Search for the cell housing the specified text and yield its [X, Y] center coordinate. 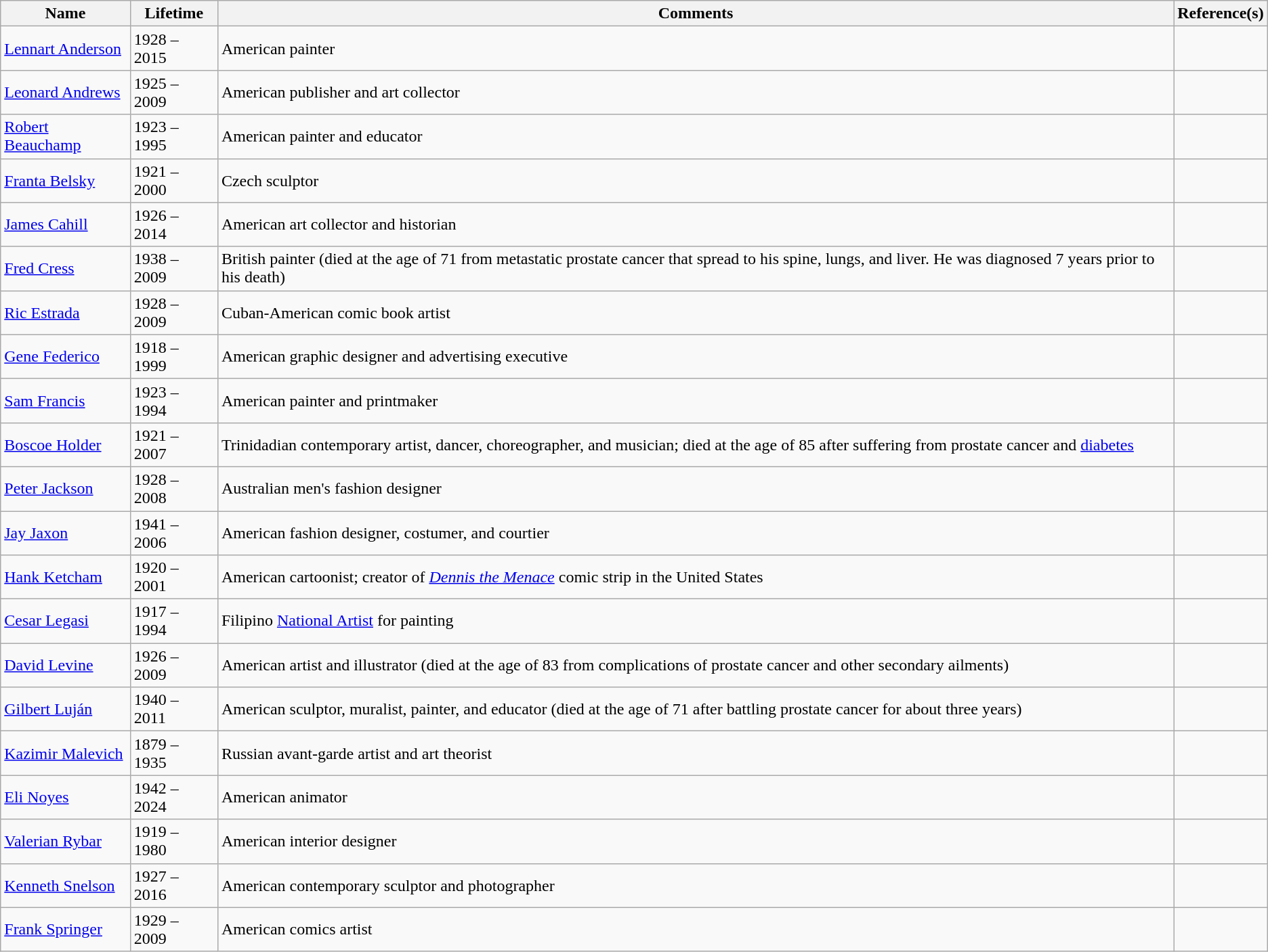
1928 – 2015 [173, 49]
Australian men's fashion designer [695, 489]
Eli Noyes [66, 798]
1929 – 2009 [173, 929]
Robert Beauchamp [66, 137]
1920 – 2001 [173, 577]
American contemporary sculptor and photographer [695, 886]
1942 – 2024 [173, 798]
American cartoonist; creator of Dennis the Menace comic strip in the United States [695, 577]
1925 – 2009 [173, 92]
1941 – 2006 [173, 532]
Boscoe Holder [66, 444]
1926 – 2009 [173, 665]
American animator [695, 798]
1879 – 1935 [173, 753]
Franta Belsky [66, 180]
American publisher and art collector [695, 92]
Name [66, 14]
Valerian Rybar [66, 841]
Ric Estrada [66, 313]
Leonard Andrews [66, 92]
Cesar Legasi [66, 622]
American art collector and historian [695, 225]
James Cahill [66, 225]
Jay Jaxon [66, 532]
1938 – 2009 [173, 268]
Russian avant-garde artist and art theorist [695, 753]
Czech sculptor [695, 180]
American fashion designer, costumer, and courtier [695, 532]
1926 – 2014 [173, 225]
David Levine [66, 665]
American sculptor, muralist, painter, and educator (died at the age of 71 after battling prostate cancer for about three years) [695, 710]
1921 – 2000 [173, 180]
Frank Springer [66, 929]
American painter [695, 49]
Kazimir Malevich [66, 753]
Gene Federico [66, 356]
Peter Jackson [66, 489]
Filipino National Artist for painting [695, 622]
Lennart Anderson [66, 49]
American interior designer [695, 841]
American painter and educator [695, 137]
Hank Ketcham [66, 577]
1923 – 1995 [173, 137]
Cuban-American comic book artist [695, 313]
American painter and printmaker [695, 401]
1919 – 1980 [173, 841]
1923 – 1994 [173, 401]
American comics artist [695, 929]
1928 – 2008 [173, 489]
Trinidadian contemporary artist, dancer, choreographer, and musician; died at the age of 85 after suffering from prostate cancer and diabetes [695, 444]
1921 – 2007 [173, 444]
Lifetime [173, 14]
Reference(s) [1221, 14]
Fred Cress [66, 268]
American graphic designer and advertising executive [695, 356]
1917 – 1994 [173, 622]
American artist and illustrator (died at the age of 83 from complications of prostate cancer and other secondary ailments) [695, 665]
1918 – 1999 [173, 356]
1927 – 2016 [173, 886]
Gilbert Luján [66, 710]
Kenneth Snelson [66, 886]
1940 – 2011 [173, 710]
1928 – 2009 [173, 313]
Comments [695, 14]
Sam Francis [66, 401]
